Capture the cell that displays the provided text and extract its (X, Y) central coordinate. 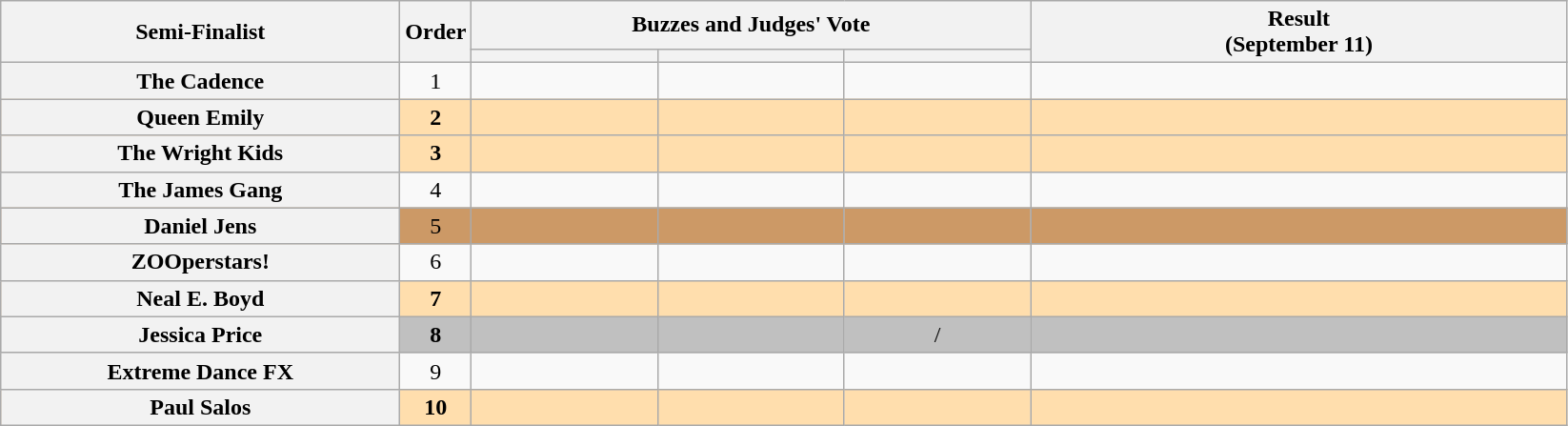
7 (436, 298)
Semi-Finalist (200, 32)
3 (436, 153)
Result (September 11) (1299, 32)
10 (436, 407)
ZOOperstars! (200, 262)
Extreme Dance FX (200, 371)
9 (436, 371)
Queen Emily (200, 117)
5 (436, 226)
/ (937, 335)
1 (436, 81)
8 (436, 335)
2 (436, 117)
The Cadence (200, 81)
4 (436, 190)
Jessica Price (200, 335)
6 (436, 262)
The James Gang (200, 190)
The Wright Kids (200, 153)
Daniel Jens (200, 226)
Order (436, 32)
Paul Salos (200, 407)
Neal E. Boyd (200, 298)
Buzzes and Judges' Vote (751, 25)
